Find where the given text appears and provide that cell's center as [x, y] coordinate. 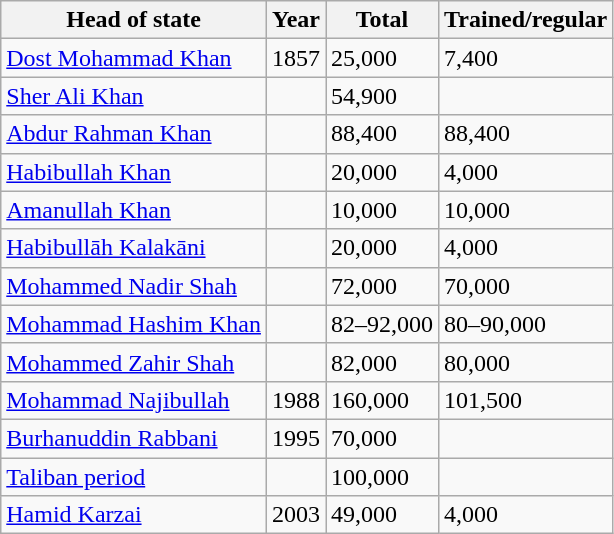
25,000 [382, 58]
Year [296, 20]
80,000 [526, 362]
82,000 [382, 362]
Habibullah Khan [134, 172]
Mohammed Nadir Shah [134, 286]
Taliban period [134, 477]
80–90,000 [526, 324]
Burhanuddin Rabbani [134, 438]
7,400 [526, 58]
1857 [296, 58]
Dost Mohammad Khan [134, 58]
Amanullah Khan [134, 210]
49,000 [382, 515]
Abdur Rahman Khan [134, 134]
100,000 [382, 477]
Head of state [134, 20]
Hamid Karzai [134, 515]
1995 [296, 438]
160,000 [382, 400]
Mohammad Hashim Khan [134, 324]
54,900 [382, 96]
1988 [296, 400]
72,000 [382, 286]
Mohammed Zahir Shah [134, 362]
Trained/regular [526, 20]
Mohammad Najibullah [134, 400]
101,500 [526, 400]
2003 [296, 515]
Total [382, 20]
Sher Ali Khan [134, 96]
Habibullāh Kalakāni [134, 248]
82–92,000 [382, 324]
